Find where the given text appears and provide that cell's center as [X, Y] coordinate. 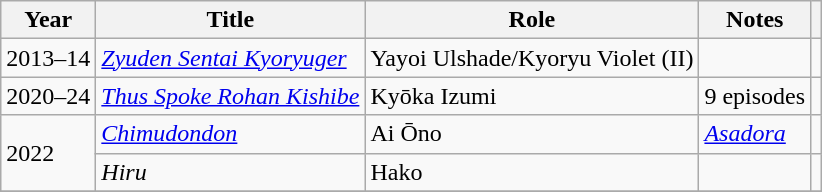
Notes [755, 20]
2020–24 [48, 96]
9 episodes [755, 96]
Zyuden Sentai Kyoryuger [230, 58]
Yayoi Ulshade/Kyoryu Violet (II) [532, 58]
2013–14 [48, 58]
Thus Spoke Rohan Kishibe [230, 96]
Asadora [755, 134]
Year [48, 20]
Title [230, 20]
Hako [532, 172]
Chimudondon [230, 134]
2022 [48, 153]
Ai Ōno [532, 134]
Kyōka Izumi [532, 96]
Hiru [230, 172]
Role [532, 20]
